Determine the [x, y] coordinate at the center of the cell enclosing the given text.  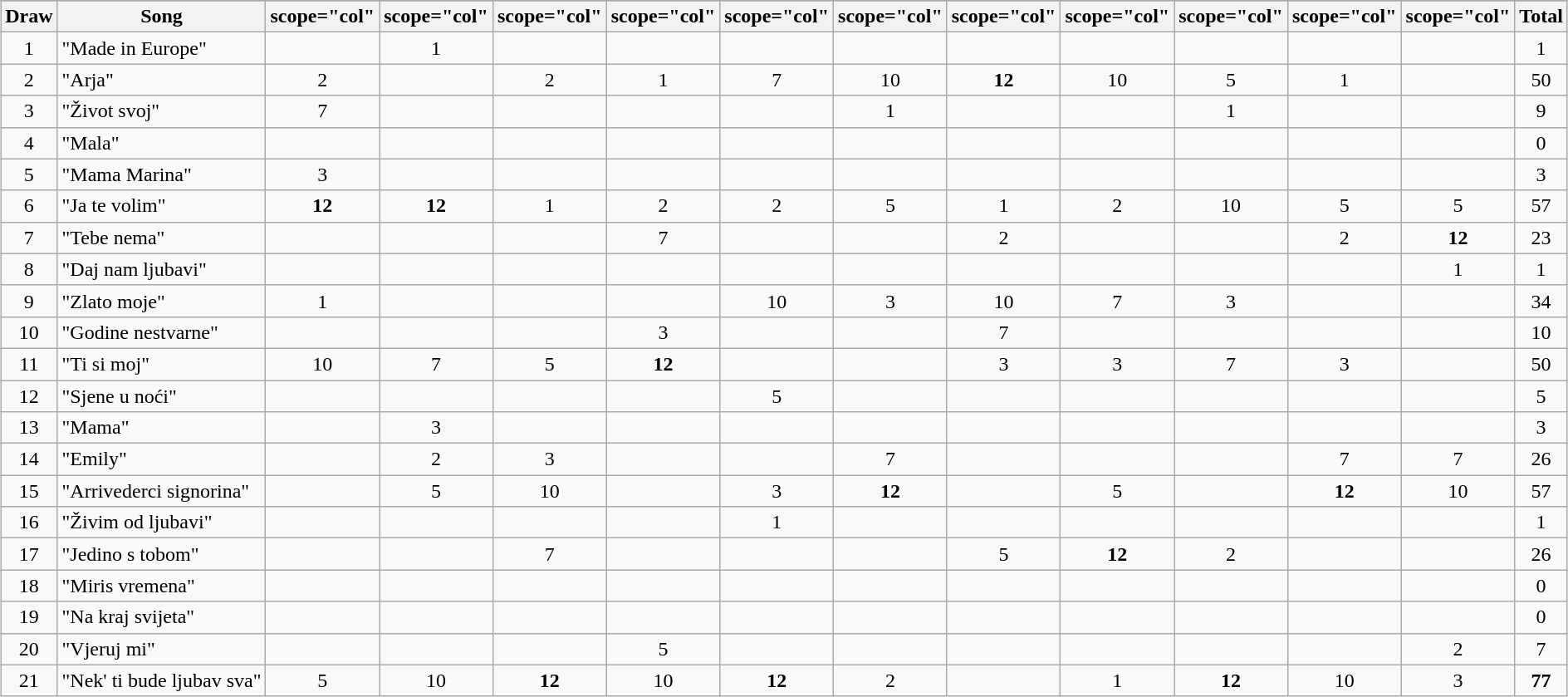
"Život svoj" [161, 111]
"Arrivederci signorina" [161, 491]
15 [29, 491]
"Nek' ti bude ljubav sva" [161, 680]
"Ja te volim" [161, 206]
4 [29, 143]
"Arja" [161, 80]
34 [1541, 301]
18 [29, 586]
8 [29, 269]
11 [29, 364]
"Zlato moje" [161, 301]
23 [1541, 238]
"Daj nam ljubavi" [161, 269]
"Jedino s tobom" [161, 554]
77 [1541, 680]
"Vjeruj mi" [161, 649]
16 [29, 523]
13 [29, 428]
"Emily" [161, 459]
17 [29, 554]
"Sjene u noći" [161, 396]
"Živim od ljubavi" [161, 523]
19 [29, 617]
"Mala" [161, 143]
20 [29, 649]
Song [161, 17]
"Mama" [161, 428]
"Tebe nema" [161, 238]
"Na kraj svijeta" [161, 617]
"Miris vremena" [161, 586]
14 [29, 459]
"Ti si moj" [161, 364]
21 [29, 680]
"Made in Europe" [161, 48]
"Mama Marina" [161, 174]
"Godine nestvarne" [161, 332]
Total [1541, 17]
6 [29, 206]
Draw [29, 17]
